Identify which cell holds the provided text, then report its (x, y) central coordinate. 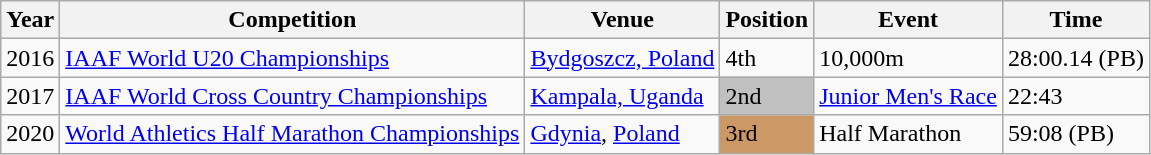
IAAF World U20 Championships (292, 58)
59:08 (PB) (1076, 134)
4th (767, 58)
2020 (30, 134)
Junior Men's Race (908, 96)
Half Marathon (908, 134)
IAAF World Cross Country Championships (292, 96)
Event (908, 20)
Position (767, 20)
Gdynia, Poland (622, 134)
Kampala, Uganda (622, 96)
World Athletics Half Marathon Championships (292, 134)
Venue (622, 20)
Time (1076, 20)
28:00.14 (PB) (1076, 58)
Competition (292, 20)
2016 (30, 58)
Year (30, 20)
22:43 (1076, 96)
3rd (767, 134)
10,000m (908, 58)
2nd (767, 96)
2017 (30, 96)
Bydgoszcz, Poland (622, 58)
